Determine the [x, y] coordinate at the center of the cell enclosing the given text.  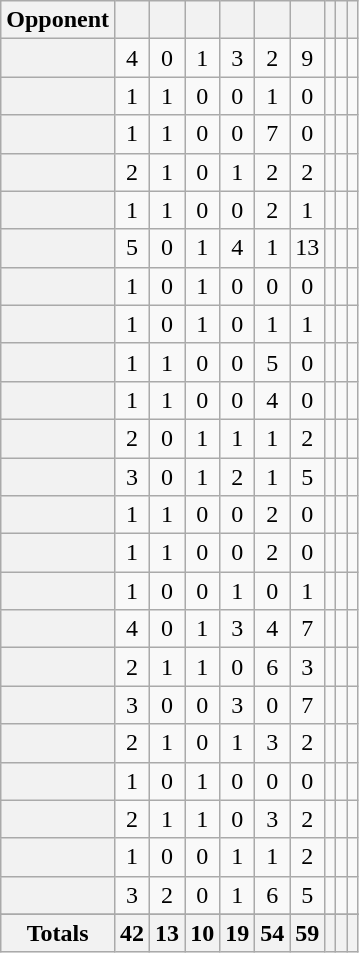
19 [238, 933]
10 [202, 933]
59 [308, 933]
42 [132, 933]
Opponent [58, 20]
54 [272, 933]
9 [308, 58]
Totals [58, 933]
